Detect which cell encompasses the target text, then output its [X, Y] center coordinate. 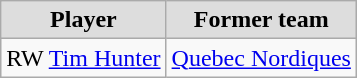
Former team [261, 20]
Quebec Nordiques [261, 58]
RW Tim Hunter [84, 58]
Player [84, 20]
